Return the (x, y) coordinate for the center point of the cell that contains the specified text.  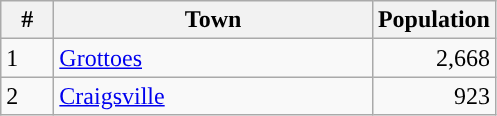
Grottoes (214, 58)
Population (434, 20)
Town (214, 20)
2 (28, 96)
2,668 (434, 58)
1 (28, 58)
# (28, 20)
Craigsville (214, 96)
923 (434, 96)
